From the cell containing the given text, extract its center point as (x, y) coordinate. 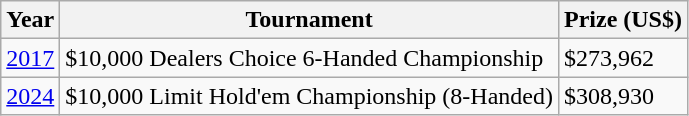
2024 (30, 96)
$10,000 Limit Hold'em Championship (8-Handed) (310, 96)
$273,962 (622, 58)
Year (30, 20)
$308,930 (622, 96)
2017 (30, 58)
$10,000 Dealers Choice 6-Handed Championship (310, 58)
Prize (US$) (622, 20)
Tournament (310, 20)
